Search for the cell housing the specified text and yield its (X, Y) center coordinate. 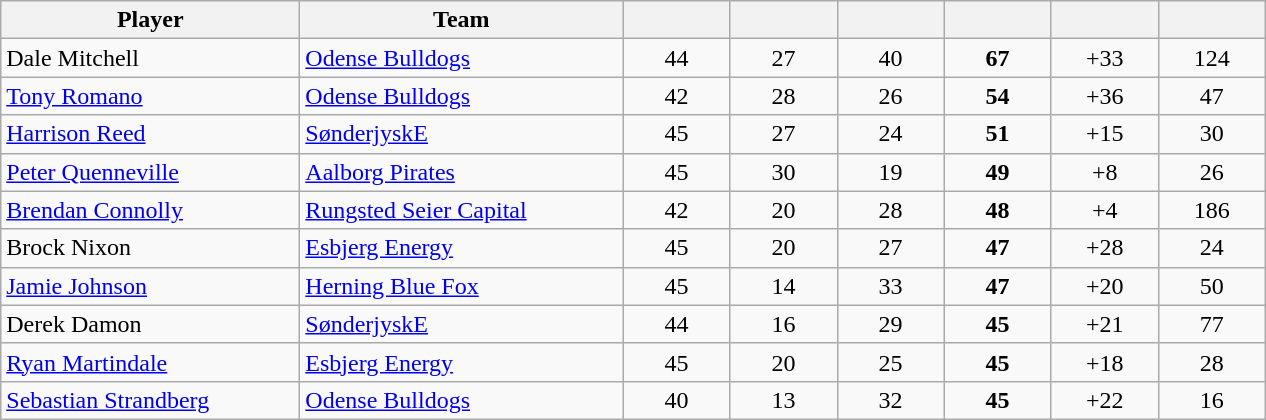
Brendan Connolly (150, 210)
Ryan Martindale (150, 362)
33 (890, 286)
Harrison Reed (150, 134)
Peter Quenneville (150, 172)
49 (998, 172)
124 (1212, 58)
+20 (1104, 286)
Team (462, 20)
+33 (1104, 58)
13 (784, 400)
+4 (1104, 210)
32 (890, 400)
54 (998, 96)
14 (784, 286)
67 (998, 58)
Brock Nixon (150, 248)
+18 (1104, 362)
+21 (1104, 324)
+15 (1104, 134)
+28 (1104, 248)
Dale Mitchell (150, 58)
Player (150, 20)
Sebastian Strandberg (150, 400)
Aalborg Pirates (462, 172)
51 (998, 134)
Tony Romano (150, 96)
48 (998, 210)
+8 (1104, 172)
25 (890, 362)
Jamie Johnson (150, 286)
50 (1212, 286)
19 (890, 172)
Herning Blue Fox (462, 286)
Derek Damon (150, 324)
29 (890, 324)
+36 (1104, 96)
+22 (1104, 400)
Rungsted Seier Capital (462, 210)
77 (1212, 324)
186 (1212, 210)
